Locate the cell with the specified text and output its [X, Y] center coordinate. 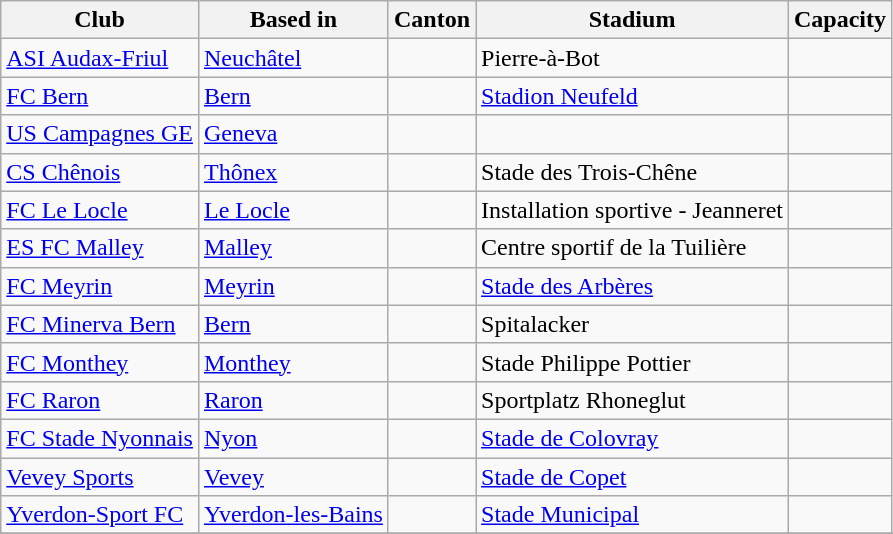
Sportplatz Rhoneglut [632, 400]
US Campagnes GE [100, 134]
Nyon [293, 438]
Club [100, 20]
Stade des Trois-Chêne [632, 172]
FC Bern [100, 96]
Neuchâtel [293, 58]
Vevey [293, 477]
Monthey [293, 362]
Malley [293, 248]
Canton [432, 20]
FC Stade Nyonnais [100, 438]
Vevey Sports [100, 477]
Stade des Arbères [632, 286]
Raron [293, 400]
FC Meyrin [100, 286]
Stadium [632, 20]
Installation sportive - Jeanneret [632, 210]
Stade Municipal [632, 515]
Centre sportif de la Tuilière [632, 248]
Stade de Copet [632, 477]
ES FC Malley [100, 248]
Le Locle [293, 210]
CS Chênois [100, 172]
Thônex [293, 172]
FC Monthey [100, 362]
Pierre-à-Bot [632, 58]
Stadion Neufeld [632, 96]
Stade de Colovray [632, 438]
Meyrin [293, 286]
FC Minerva Bern [100, 324]
ASI Audax-Friul [100, 58]
Spitalacker [632, 324]
Stade Philippe Pottier [632, 362]
Capacity [840, 20]
Based in [293, 20]
Yverdon-les-Bains [293, 515]
FC Le Locle [100, 210]
FC Raron [100, 400]
Geneva [293, 134]
Yverdon-Sport FC [100, 515]
